For the text-containing cell, return its midpoint in [x, y] coordinate format. 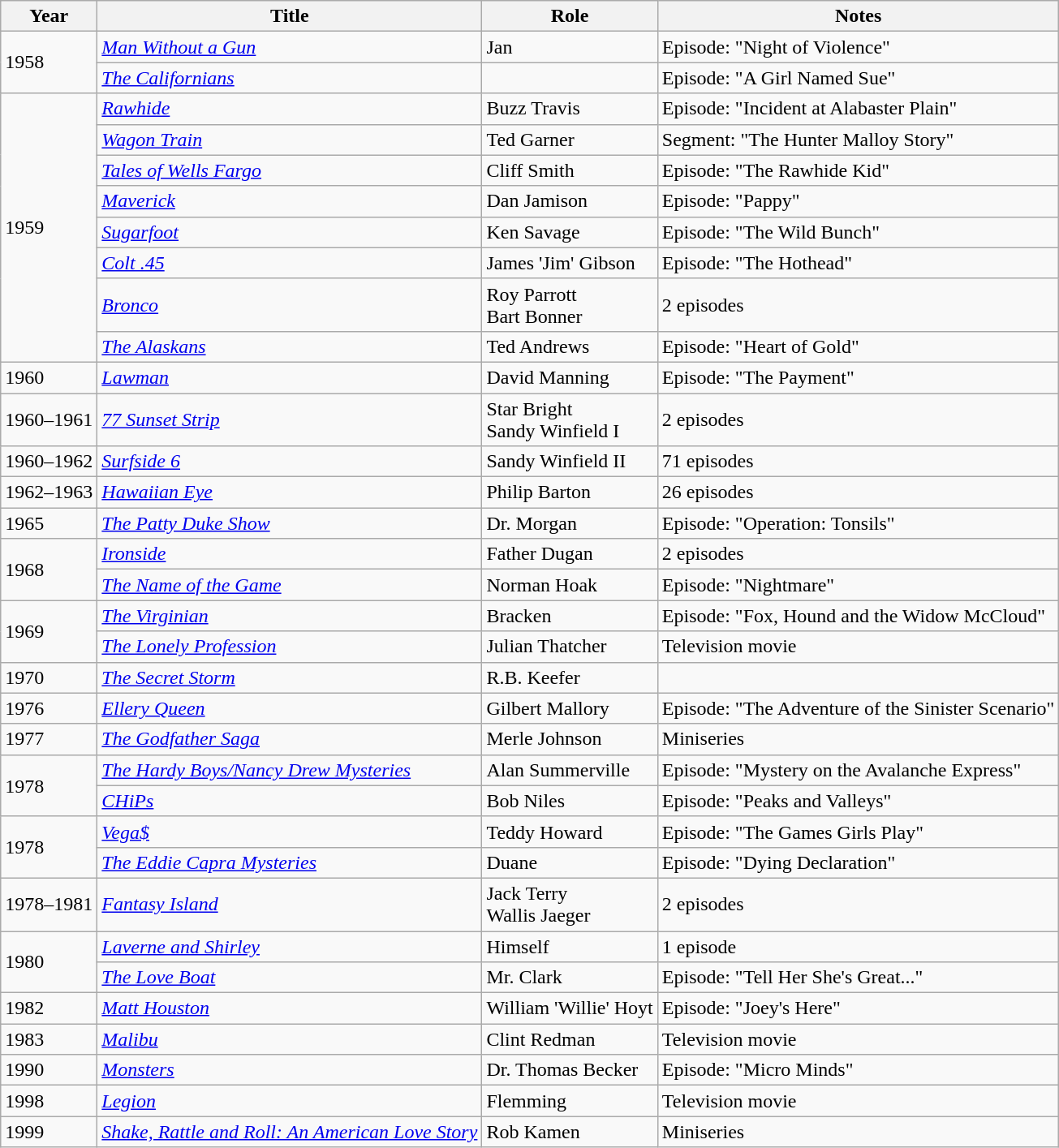
David Manning [570, 377]
Lawman [290, 377]
1960–1962 [49, 462]
Mr. Clark [570, 978]
Vega$ [290, 832]
1978–1981 [49, 904]
Title [290, 16]
1968 [49, 570]
Episode: "Fox, Hound and the Widow McCloud" [859, 616]
Teddy Howard [570, 832]
Episode: "Pappy" [859, 201]
Gilbert Mallory [570, 708]
Episode: "A Girl Named Sue" [859, 78]
1998 [49, 1101]
1960 [49, 377]
Episode: "Incident at Alabaster Plain" [859, 109]
The Eddie Capra Mysteries [290, 862]
1962–1963 [49, 492]
1959 [49, 228]
The Secret Storm [290, 677]
Episode: "The Wild Bunch" [859, 232]
1976 [49, 708]
1960–1961 [49, 419]
Duane [570, 862]
Star BrightSandy Winfield I [570, 419]
Philip Barton [570, 492]
Episode: "Micro Minds" [859, 1070]
Norman Hoak [570, 585]
Fantasy Island [290, 904]
1983 [49, 1039]
Julian Thatcher [570, 647]
Episode: "Joey's Here" [859, 1008]
Sugarfoot [290, 232]
R.B. Keefer [570, 677]
Episode: "The Adventure of the Sinister Scenario" [859, 708]
Ted Andrews [570, 346]
Episode: "The Rawhide Kid" [859, 170]
Episode: "The Payment" [859, 377]
Bracken [570, 616]
Alan Summerville [570, 770]
Jack TerryWallis Jaeger [570, 904]
Jan [570, 47]
Ted Garner [570, 140]
1990 [49, 1070]
Man Without a Gun [290, 47]
The Godfather Saga [290, 739]
Sandy Winfield II [570, 462]
The Virginian [290, 616]
Episode: "The Hothead" [859, 263]
Episode: "Mystery on the Avalanche Express" [859, 770]
Roy ParrottBart Bonner [570, 305]
Matt Houston [290, 1008]
Episode: "Tell Her She's Great..." [859, 978]
The Patty Duke Show [290, 523]
Malibu [290, 1039]
1980 [49, 962]
1 episode [859, 947]
The Lonely Profession [290, 647]
Flemming [570, 1101]
Wagon Train [290, 140]
Rob Kamen [570, 1132]
Shake, Rattle and Roll: An American Love Story [290, 1132]
Bob Niles [570, 801]
1982 [49, 1008]
Segment: "The Hunter Malloy Story" [859, 140]
Year [49, 16]
1965 [49, 523]
1958 [49, 62]
Merle Johnson [570, 739]
Laverne and Shirley [290, 947]
Hawaiian Eye [290, 492]
Buzz Travis [570, 109]
71 episodes [859, 462]
The Californians [290, 78]
Tales of Wells Fargo [290, 170]
Cliff Smith [570, 170]
Episode: "Operation: Tonsils" [859, 523]
The Hardy Boys/Nancy Drew Mysteries [290, 770]
Colt .45 [290, 263]
Ellery Queen [290, 708]
Episode: "Nightmare" [859, 585]
The Love Boat [290, 978]
1977 [49, 739]
Maverick [290, 201]
Notes [859, 16]
Dan Jamison [570, 201]
Role [570, 16]
Episode: "Night of Violence" [859, 47]
Surfside 6 [290, 462]
The Alaskans [290, 346]
26 episodes [859, 492]
Father Dugan [570, 554]
Dr. Morgan [570, 523]
CHiPs [290, 801]
Episode: "The Games Girls Play" [859, 832]
Monsters [290, 1070]
Legion [290, 1101]
Ironside [290, 554]
William 'Willie' Hoyt [570, 1008]
James 'Jim' Gibson [570, 263]
Dr. Thomas Becker [570, 1070]
Episode: "Heart of Gold" [859, 346]
Bronco [290, 305]
Ken Savage [570, 232]
1999 [49, 1132]
77 Sunset Strip [290, 419]
1970 [49, 677]
Rawhide [290, 109]
1969 [49, 631]
Episode: "Dying Declaration" [859, 862]
Clint Redman [570, 1039]
The Name of the Game [290, 585]
Himself [570, 947]
Episode: "Peaks and Valleys" [859, 801]
